Provide the (x, y) coordinate of the cell's center where the given text is located.  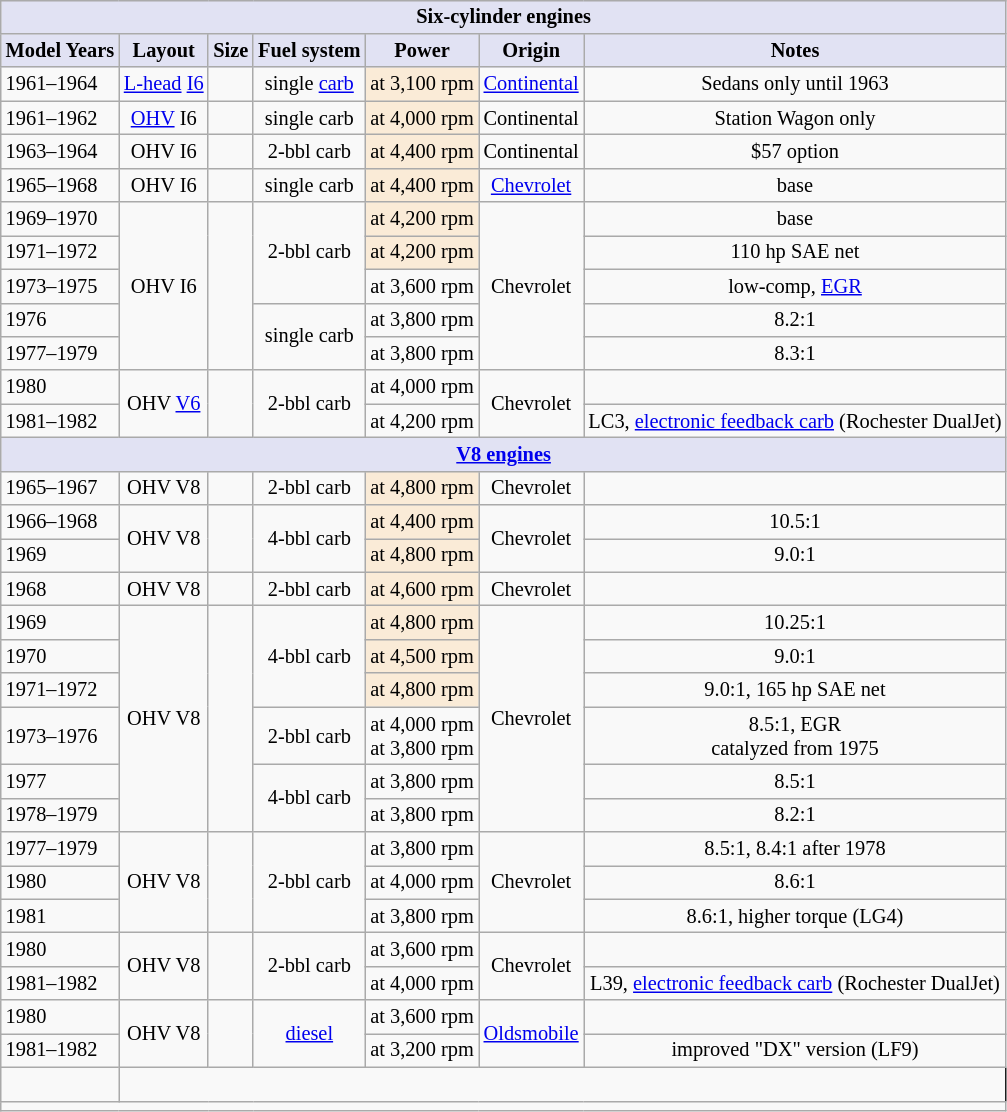
1965–1968 (60, 185)
1961–1962 (60, 118)
$57 option (796, 152)
Oldsmobile (532, 1034)
1981 (60, 916)
at 4,000 rpm at 3,800 rpm (422, 736)
L-head I6 (164, 84)
at 3,100 rpm (422, 84)
1970 (60, 657)
1977 (60, 782)
1969–1970 (60, 219)
8.5:1, EGRcatalyzed from 1975 (796, 736)
8.5:1, 8.4:1 after 1978 (796, 849)
110 hp SAE net (796, 253)
1961–1964 (60, 84)
1968 (60, 589)
1963–1964 (60, 152)
at 4,600 rpm (422, 589)
diesel (309, 1034)
1976 (60, 320)
8.6:1, higher torque (LG4) (796, 916)
at 3,200 rpm (422, 1051)
at 4,500 rpm (422, 657)
L39, electronic feedback carb (Rochester DualJet) (796, 984)
Notes (796, 51)
10.25:1 (796, 623)
Layout (164, 51)
1973–1975 (60, 286)
Six-cylinder engines (504, 17)
low-comp, EGR (796, 286)
1973–1976 (60, 736)
Model Years (60, 51)
improved "DX" version (LF9) (796, 1051)
Station Wagon only (796, 118)
1966–1968 (60, 522)
10.5:1 (796, 522)
8.3:1 (796, 354)
LC3, electronic feedback carb (Rochester DualJet) (796, 421)
V8 engines (504, 455)
Origin (532, 51)
Fuel system (309, 51)
Size (230, 51)
1965–1967 (60, 488)
8.5:1 (796, 782)
Power (422, 51)
1978–1979 (60, 815)
8.6:1 (796, 883)
Sedans only until 1963 (796, 84)
9.0:1, 165 hp SAE net (796, 690)
OHV V6 (164, 404)
